Find where the given text appears and provide that cell's center as [x, y] coordinate. 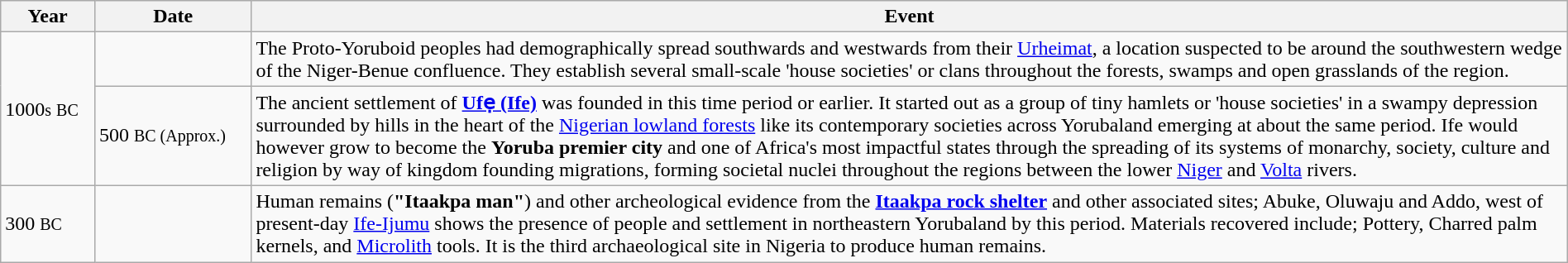
1000s BC [48, 109]
Event [910, 17]
500 BC (Approx.) [172, 136]
Date [172, 17]
300 BC [48, 223]
Year [48, 17]
